Scan for the cell matching the given text and deliver its [X, Y] coordinate at center. 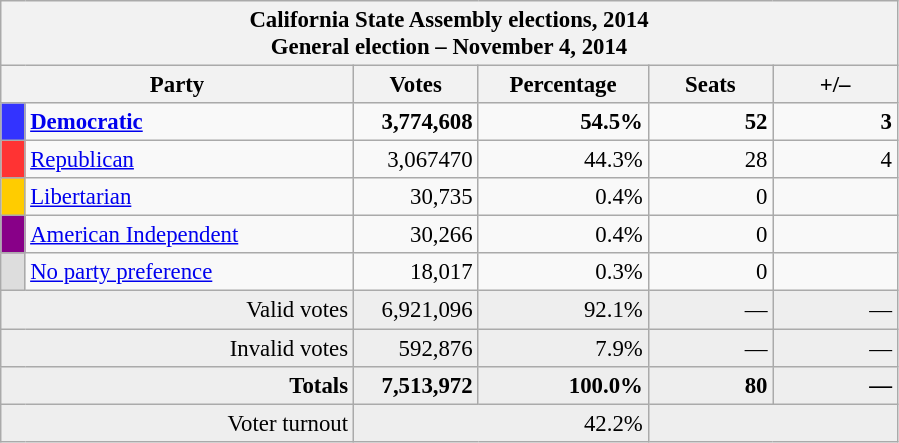
7.9% [563, 348]
American Independent [189, 235]
3 [836, 122]
Libertarian [189, 197]
0.3% [563, 273]
+/– [836, 85]
54.5% [563, 122]
100.0% [563, 385]
Invalid votes [178, 348]
30,266 [416, 235]
Republican [189, 160]
Votes [416, 85]
California State Assembly elections, 2014General election – November 4, 2014 [450, 34]
592,876 [416, 348]
Valid votes [178, 310]
92.1% [563, 310]
44.3% [563, 160]
Democratic [189, 122]
6,921,096 [416, 310]
42.2% [500, 423]
80 [710, 385]
Totals [178, 385]
52 [710, 122]
Percentage [563, 85]
Party [178, 85]
7,513,972 [416, 385]
4 [836, 160]
Seats [710, 85]
28 [710, 160]
No party preference [189, 273]
18,017 [416, 273]
3,774,608 [416, 122]
Voter turnout [178, 423]
30,735 [416, 197]
3,067470 [416, 160]
